Find where the given text appears and provide that cell's center as (X, Y) coordinate. 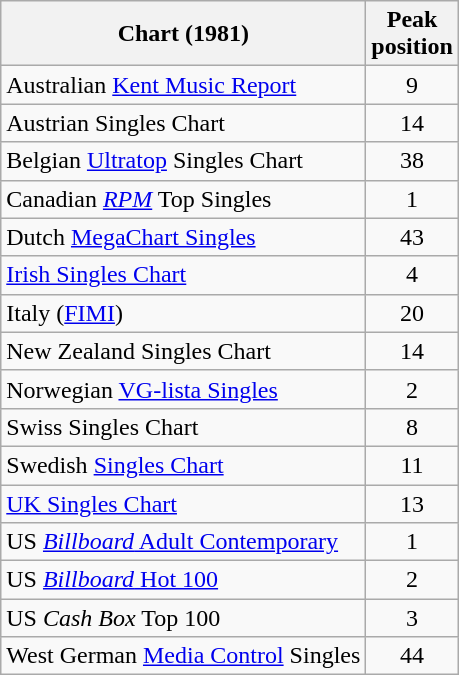
Swedish Singles Chart (184, 465)
New Zealand Singles Chart (184, 351)
Chart (1981) (184, 34)
UK Singles Chart (184, 503)
Norwegian VG-lista Singles (184, 389)
43 (412, 237)
Australian Kent Music Report (184, 85)
9 (412, 85)
US Billboard Hot 100 (184, 580)
West German Media Control Singles (184, 656)
13 (412, 503)
38 (412, 161)
11 (412, 465)
Swiss Singles Chart (184, 427)
US Cash Box Top 100 (184, 618)
Dutch MegaChart Singles (184, 237)
US Billboard Adult Contemporary (184, 542)
8 (412, 427)
20 (412, 313)
Irish Singles Chart (184, 275)
Canadian RPM Top Singles (184, 199)
Italy (FIMI) (184, 313)
4 (412, 275)
Belgian Ultratop Singles Chart (184, 161)
Austrian Singles Chart (184, 123)
44 (412, 656)
Peakposition (412, 34)
3 (412, 618)
